Search for the cell housing the specified text and yield its (x, y) center coordinate. 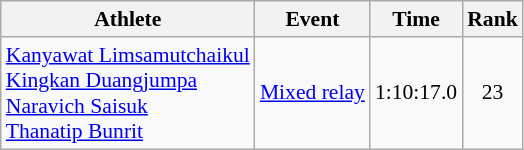
1:10:17.0 (416, 93)
Kanyawat LimsamutchaikulKingkan DuangjumpaNaravich SaisukThanatip Bunrit (128, 93)
Mixed relay (312, 93)
Athlete (128, 19)
Time (416, 19)
Rank (492, 19)
23 (492, 93)
Event (312, 19)
